Extract the [X, Y] coordinate from the center of the cell holding the provided text.  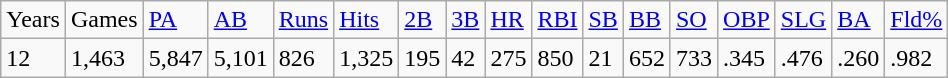
PA [176, 20]
5,847 [176, 58]
RBI [558, 20]
21 [603, 58]
.982 [916, 58]
HR [508, 20]
5,101 [240, 58]
BB [646, 20]
.345 [747, 58]
BA [858, 20]
Hits [366, 20]
733 [694, 58]
3B [466, 20]
652 [646, 58]
12 [34, 58]
1,325 [366, 58]
Runs [303, 20]
.476 [803, 58]
850 [558, 58]
SLG [803, 20]
2B [422, 20]
826 [303, 58]
SO [694, 20]
Games [104, 20]
1,463 [104, 58]
42 [466, 58]
.260 [858, 58]
SB [603, 20]
275 [508, 58]
AB [240, 20]
195 [422, 58]
OBP [747, 20]
Years [34, 20]
Fld% [916, 20]
